Search for the cell housing the specified text and yield its [x, y] center coordinate. 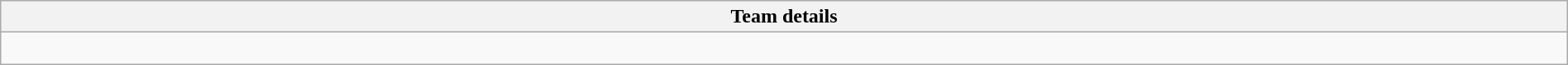
Team details [784, 17]
